Provide the [x, y] coordinate of the cell's center where the given text is located.  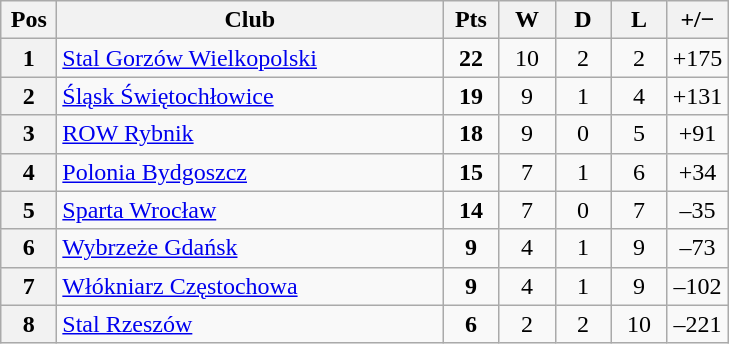
Pts [471, 20]
+91 [698, 134]
D [583, 20]
–102 [698, 286]
15 [471, 172]
–73 [698, 248]
–221 [698, 324]
Club [250, 20]
+34 [698, 172]
Wybrzeże Gdańsk [250, 248]
Pos [29, 20]
Sparta Wrocław [250, 210]
Stal Rzeszów [250, 324]
–35 [698, 210]
+/− [698, 20]
22 [471, 58]
W [527, 20]
+175 [698, 58]
Śląsk Świętochłowice [250, 96]
3 [29, 134]
14 [471, 210]
Włókniarz Częstochowa [250, 286]
Stal Gorzów Wielkopolski [250, 58]
ROW Rybnik [250, 134]
+131 [698, 96]
L [639, 20]
8 [29, 324]
Polonia Bydgoszcz [250, 172]
19 [471, 96]
18 [471, 134]
